Determine the [X, Y] coordinate at the center of the cell enclosing the given text.  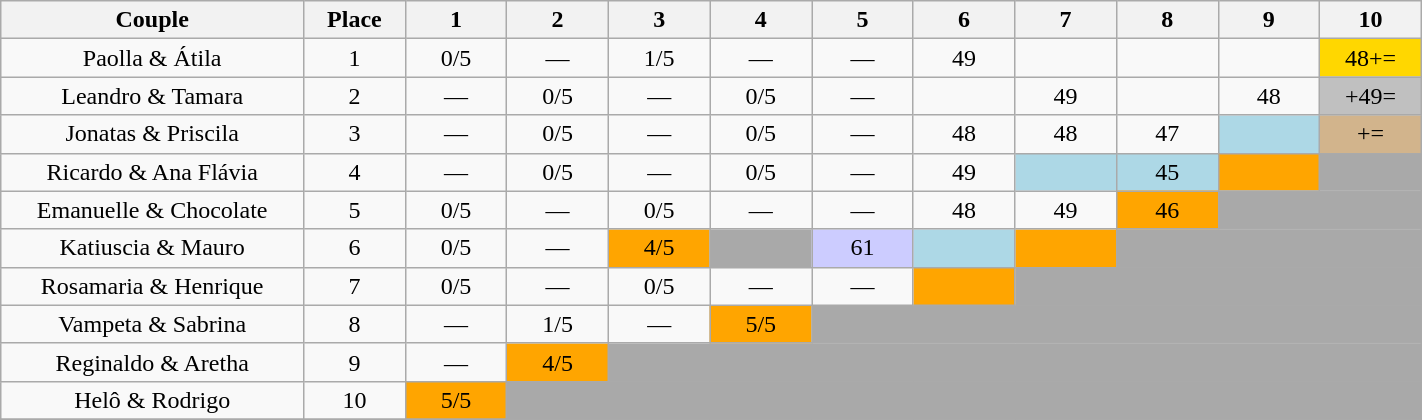
48+= [1371, 58]
Katiuscia & Mauro [152, 248]
Helô & Rodrigo [152, 400]
Ricardo & Ana Flávia [152, 172]
Emanuelle & Chocolate [152, 210]
+= [1371, 134]
Rosamaria & Henrique [152, 286]
Vampeta & Sabrina [152, 324]
Leandro & Tamara [152, 96]
47 [1167, 134]
Paolla & Átila [152, 58]
Couple [152, 20]
+49= [1371, 96]
45 [1167, 172]
61 [863, 248]
Jonatas & Priscila [152, 134]
Place [355, 20]
46 [1167, 210]
Reginaldo & Aretha [152, 362]
